Capture the cell that displays the provided text and extract its (x, y) central coordinate. 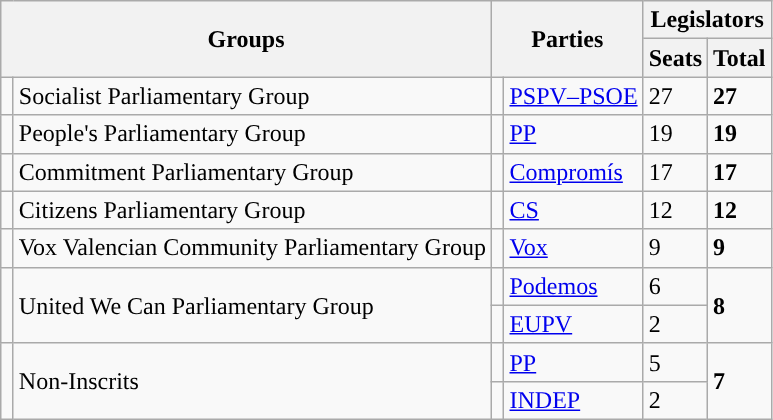
INDEP (574, 400)
Groups (246, 39)
Vox Valencian Community Parliamentary Group (252, 248)
Legislators (707, 20)
8 (740, 305)
Non-Inscrits (252, 381)
Vox (574, 248)
5 (675, 362)
Commitment Parliamentary Group (252, 172)
CS (574, 210)
People's Parliamentary Group (252, 134)
Compromís (574, 172)
PSPV–PSOE (574, 96)
United We Can Parliamentary Group (252, 305)
Parties (567, 39)
EUPV (574, 324)
Citizens Parliamentary Group (252, 210)
6 (675, 286)
Total (740, 58)
Socialist Parliamentary Group (252, 96)
Seats (675, 58)
7 (740, 381)
Podemos (574, 286)
